Search for the cell housing the specified text and yield its [x, y] center coordinate. 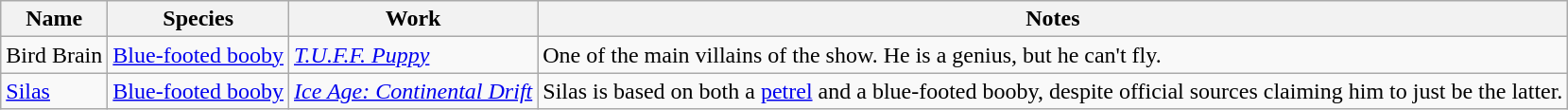
Silas is based on both a petrel and a blue-footed booby, despite official sources claiming him to just be the latter. [1053, 91]
Species [198, 19]
Ice Age: Continental Drift [414, 91]
Notes [1053, 19]
T.U.F.F. Puppy [414, 55]
One of the main villains of the show. He is a genius, but he can't fly. [1053, 55]
Bird Brain [55, 55]
Work [414, 19]
Silas [55, 91]
Name [55, 19]
